Provide the [X, Y] coordinate of the cell's center where the given text is located.  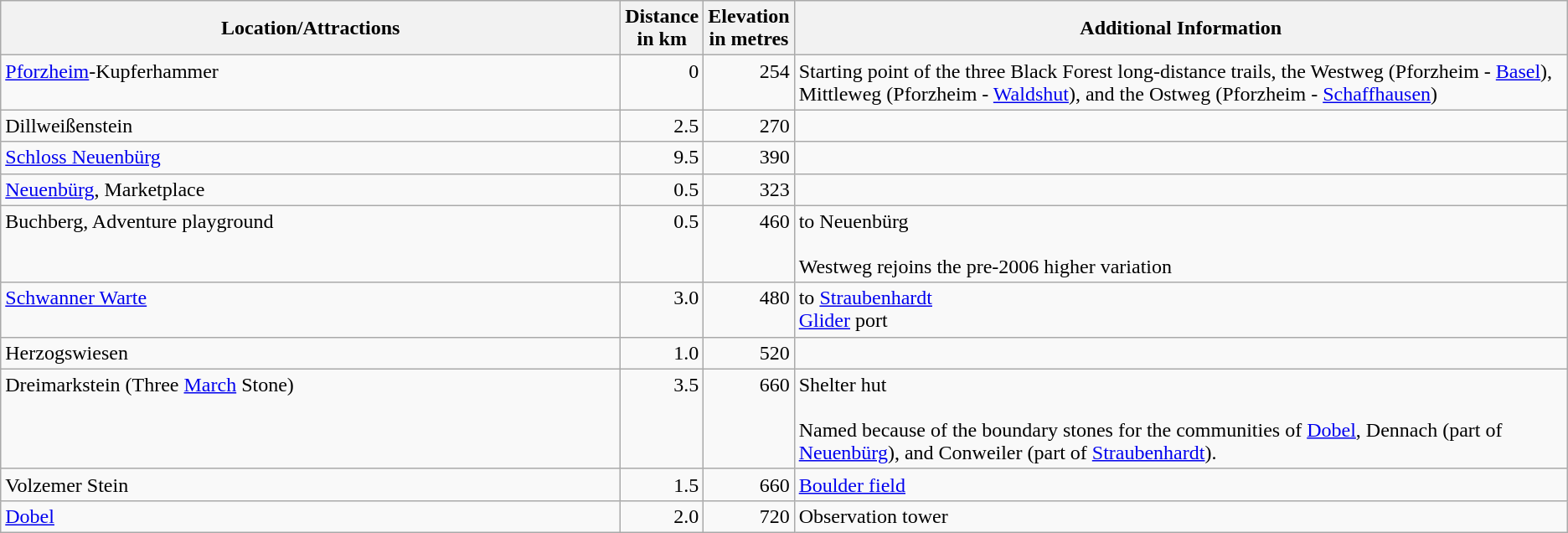
460 [749, 244]
1.5 [662, 484]
Herzogswiesen [311, 353]
to NeuenbürgWestweg rejoins the pre-2006 higher variation [1181, 244]
323 [749, 189]
Buchberg, Adventure playground [311, 244]
Shelter hut Named because of the boundary stones for the communities of Dobel, Dennach (part of Neuenbürg), and Conweiler (part of Straubenhardt). [1181, 419]
Elevation in metres [749, 28]
Distance in km [662, 28]
Observation tower [1181, 516]
Location/Attractions [311, 28]
0 [662, 82]
Boulder field [1181, 484]
3.0 [662, 310]
254 [749, 82]
720 [749, 516]
Dillweißenstein [311, 126]
1.0 [662, 353]
Dobel [311, 516]
390 [749, 158]
Schwanner Warte [311, 310]
3.5 [662, 419]
520 [749, 353]
Schloss Neuenbürg [311, 158]
Pforzheim-Kupferhammer [311, 82]
2.5 [662, 126]
Volzemer Stein [311, 484]
Additional Information [1181, 28]
Dreimarkstein (Three March Stone) [311, 419]
9.5 [662, 158]
2.0 [662, 516]
Neuenbürg, Marketplace [311, 189]
to Straubenhardt Glider port [1181, 310]
270 [749, 126]
480 [749, 310]
